Identify which cell holds the provided text, then report its (x, y) central coordinate. 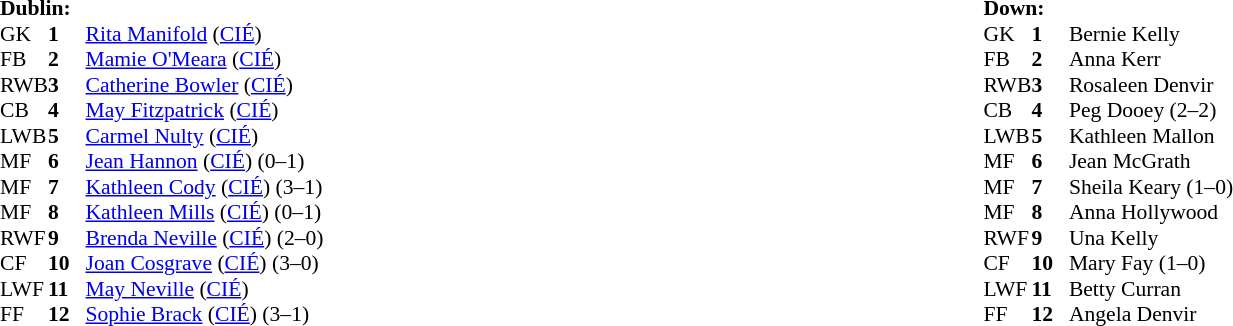
Rosaleen Denvir (1151, 85)
Bernie Kelly (1151, 34)
Carmel Nulty (CIÉ) (205, 136)
Kathleen Cody (CIÉ) (3–1) (205, 187)
Betty Curran (1151, 289)
Brenda Neville (CIÉ) (2–0) (205, 238)
Rita Manifold (CIÉ) (205, 34)
Anna Hollywood (1151, 213)
May Neville (CIÉ) (205, 289)
Mary Fay (1–0) (1151, 263)
Kathleen Mallon (1151, 136)
May Fitzpatrick (CIÉ) (205, 111)
Kathleen Mills (CIÉ) (0–1) (205, 213)
Joan Cosgrave (CIÉ) (3–0) (205, 263)
Una Kelly (1151, 238)
Mamie O'Meara (CIÉ) (205, 59)
Jean McGrath (1151, 161)
Sheila Keary (1–0) (1151, 187)
Jean Hannon (CIÉ) (0–1) (205, 161)
Anna Kerr (1151, 59)
Peg Dooey (2–2) (1151, 111)
Catherine Bowler (CIÉ) (205, 85)
